Scan for the cell matching the given text and deliver its (x, y) coordinate at center. 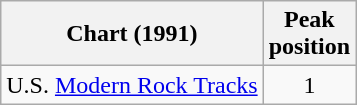
Chart (1991) (132, 34)
Peakposition (309, 34)
1 (309, 85)
U.S. Modern Rock Tracks (132, 85)
